Return [x, y] of the center of cell containing provided text 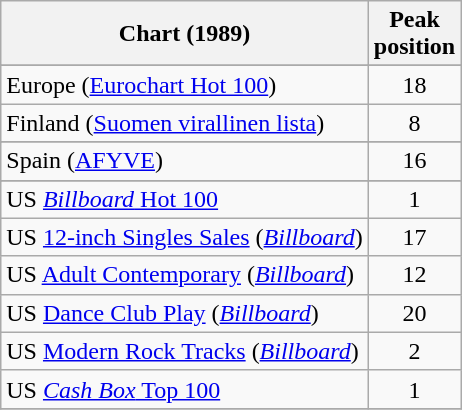
US Adult Contemporary (Billboard) [185, 275]
Chart (1989) [185, 34]
US Dance Club Play (Billboard) [185, 313]
2 [414, 351]
US Billboard Hot 100 [185, 199]
US 12-inch Singles Sales (Billboard) [185, 237]
US Cash Box Top 100 [185, 389]
Finland (Suomen virallinen lista) [185, 123]
US Modern Rock Tracks (Billboard) [185, 351]
Europe (Eurochart Hot 100) [185, 85]
20 [414, 313]
8 [414, 123]
Spain (AFYVE) [185, 161]
16 [414, 161]
Peakposition [414, 34]
17 [414, 237]
18 [414, 85]
12 [414, 275]
